Capture the cell that displays the provided text and extract its [X, Y] central coordinate. 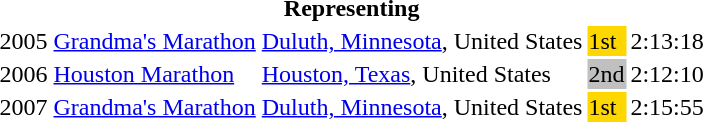
2nd [606, 74]
Houston Marathon [154, 74]
Houston, Texas, United States [422, 74]
